Determine the [x, y] coordinate at the center of the cell enclosing the given text.  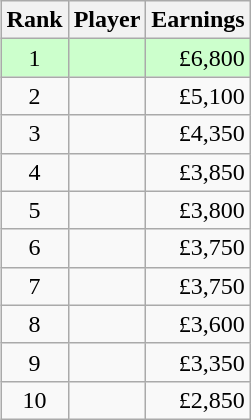
4 [34, 172]
£2,850 [198, 400]
£3,850 [198, 172]
£3,600 [198, 324]
1 [34, 58]
£4,350 [198, 134]
3 [34, 134]
Player [107, 20]
5 [34, 210]
Earnings [198, 20]
£3,350 [198, 362]
£3,800 [198, 210]
10 [34, 400]
£6,800 [198, 58]
£5,100 [198, 96]
Rank [34, 20]
8 [34, 324]
2 [34, 96]
7 [34, 286]
9 [34, 362]
6 [34, 248]
